For the text-containing cell, return its midpoint in [X, Y] coordinate format. 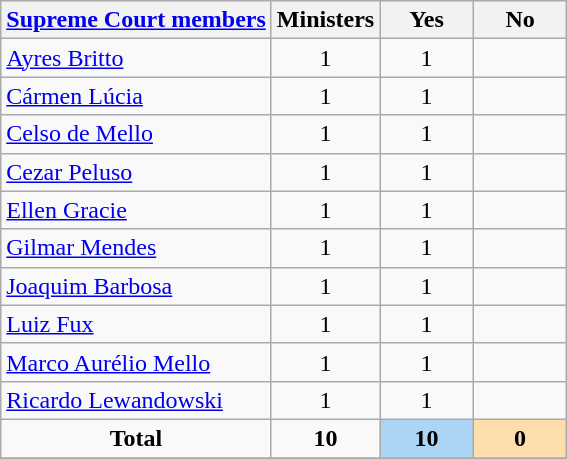
Total [136, 438]
Ricardo Lewandowski [136, 400]
Cármen Lúcia [136, 96]
Joaquim Barbosa [136, 286]
Celso de Mello [136, 134]
Supreme Court members [136, 20]
Luiz Fux [136, 324]
0 [520, 438]
Ellen Gracie [136, 210]
Cezar Peluso [136, 172]
Marco Aurélio Mello [136, 362]
Ayres Britto [136, 58]
Yes [427, 20]
No [520, 20]
Gilmar Mendes [136, 248]
Ministers [325, 20]
